For the text-containing cell, return its midpoint in [x, y] coordinate format. 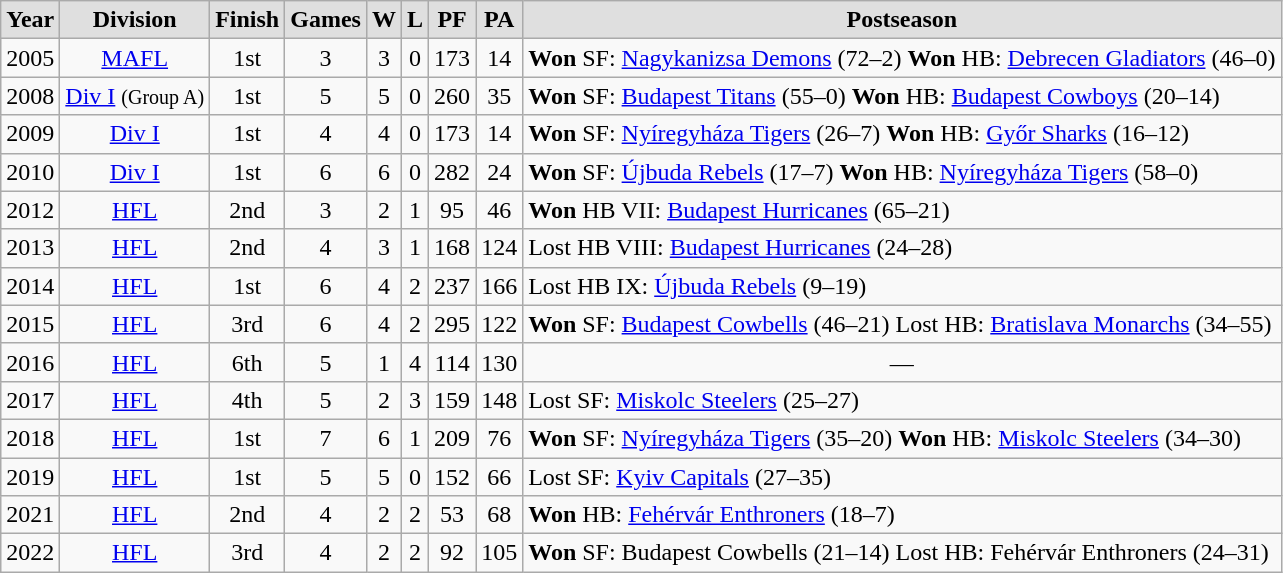
209 [452, 438]
2013 [30, 248]
53 [452, 515]
Won SF: Budapest Cowbells (21–14) Lost HB: Fehérvár Enthroners (24–31) [902, 553]
PF [452, 20]
Finish [248, 20]
159 [452, 400]
2016 [30, 362]
68 [500, 515]
2005 [30, 58]
2008 [30, 96]
7 [326, 438]
2010 [30, 172]
237 [452, 286]
95 [452, 210]
PA [500, 20]
2014 [30, 286]
— [902, 362]
MAFL [135, 58]
Won SF: Budapest Cowbells (46–21) Lost HB: Bratislava Monarchs (34–55) [902, 324]
76 [500, 438]
105 [500, 553]
Won SF: Nyíregyháza Tigers (26–7) Won HB: Győr Sharks (16–12) [902, 134]
Won SF: Újbuda Rebels (17–7) Won HB: Nyíregyháza Tigers (58–0) [902, 172]
168 [452, 248]
4th [248, 400]
6th [248, 362]
Year [30, 20]
2017 [30, 400]
W [384, 20]
2018 [30, 438]
24 [500, 172]
Lost SF: Miskolc Steelers (25–27) [902, 400]
114 [452, 362]
152 [452, 477]
92 [452, 553]
Won SF: Nagykanizsa Demons (72–2) Won HB: Debrecen Gladiators (46–0) [902, 58]
124 [500, 248]
130 [500, 362]
Games [326, 20]
295 [452, 324]
Lost HB IX: Újbuda Rebels (9–19) [902, 286]
35 [500, 96]
L [414, 20]
Div I (Group A) [135, 96]
66 [500, 477]
282 [452, 172]
260 [452, 96]
Won SF: Budapest Titans (55–0) Won HB: Budapest Cowboys (20–14) [902, 96]
166 [500, 286]
Lost SF: Kyiv Capitals (27–35) [902, 477]
148 [500, 400]
Won SF: Nyíregyháza Tigers (35–20) Won HB: Miskolc Steelers (34–30) [902, 438]
2021 [30, 515]
2022 [30, 553]
2019 [30, 477]
Division [135, 20]
Won HB VII: Budapest Hurricanes (65–21) [902, 210]
2012 [30, 210]
2015 [30, 324]
Postseason [902, 20]
122 [500, 324]
2009 [30, 134]
Won HB: Fehérvár Enthroners (18–7) [902, 515]
46 [500, 210]
Lost HB VIII: Budapest Hurricanes (24–28) [902, 248]
